Output the [x, y] coordinate of the center of the cell containing the given text.  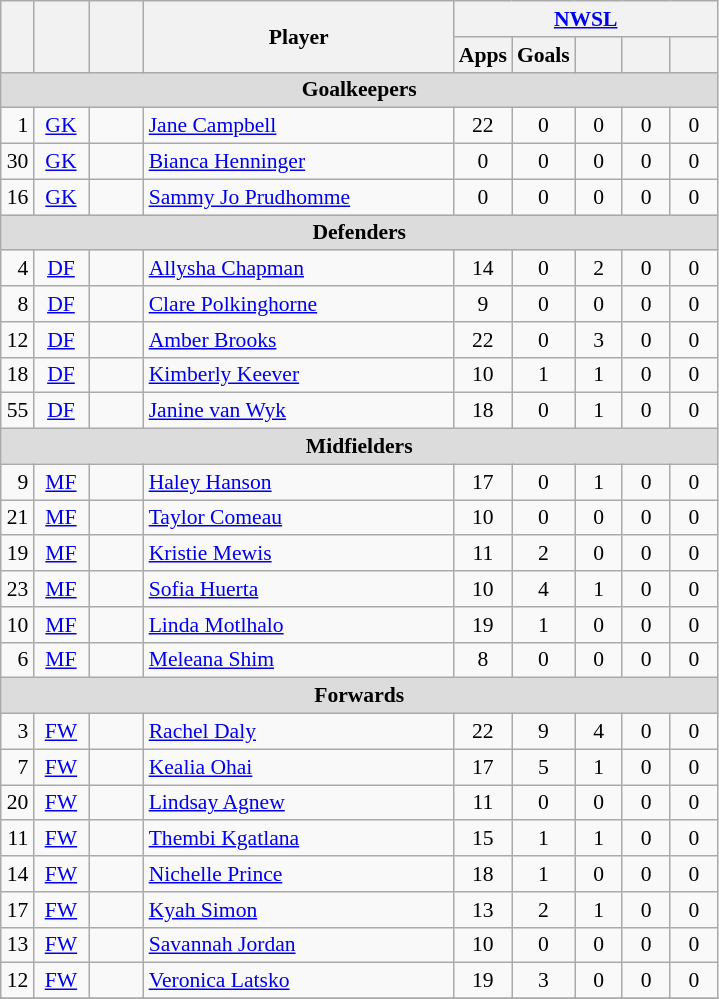
Sofia Huerta [299, 589]
Amber Brooks [299, 340]
Lindsay Agnew [299, 803]
Haley Hanson [299, 482]
Thembi Kgatlana [299, 839]
Player [299, 36]
30 [18, 162]
7 [18, 767]
Kealia Ohai [299, 767]
Goals [544, 55]
Veronica Latsko [299, 981]
NWSL [586, 19]
15 [483, 839]
Janine van Wyk [299, 411]
Kimberly Keever [299, 375]
Linda Motlhalo [299, 625]
16 [18, 197]
5 [544, 767]
Kyah Simon [299, 910]
Jane Campbell [299, 126]
Nichelle Prince [299, 874]
Rachel Daly [299, 732]
23 [18, 589]
Midfielders [360, 447]
Forwards [360, 696]
Taylor Comeau [299, 518]
6 [18, 660]
55 [18, 411]
Meleana Shim [299, 660]
Kristie Mewis [299, 554]
Defenders [360, 233]
Sammy Jo Prudhomme [299, 197]
Allysha Chapman [299, 269]
21 [18, 518]
20 [18, 803]
Clare Polkinghorne [299, 304]
Savannah Jordan [299, 945]
Apps [483, 55]
Goalkeepers [360, 90]
Bianca Henninger [299, 162]
